Find where the given text appears and provide that cell's center as [X, Y] coordinate. 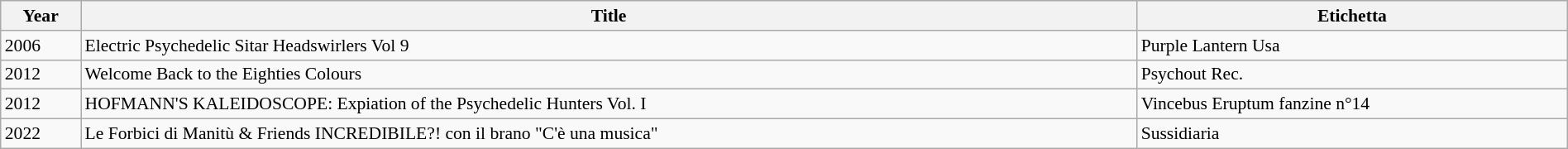
HOFMANN'S KALEIDOSCOPE: Expiation of the Psychedelic Hunters Vol. I [609, 104]
Title [609, 16]
Welcome Back to the Eighties Colours [609, 74]
Le Forbici di Manitù & Friends INCREDIBILE?! con il brano "C'è una musica" [609, 133]
Psychout Rec. [1353, 74]
Purple Lantern Usa [1353, 45]
Vincebus Eruptum fanzine n°14 [1353, 104]
Etichetta [1353, 16]
2006 [41, 45]
Electric Psychedelic Sitar Headswirlers Vol 9 [609, 45]
2022 [41, 133]
Year [41, 16]
Sussidiaria [1353, 133]
